Detect which cell encompasses the target text, then output its (x, y) center coordinate. 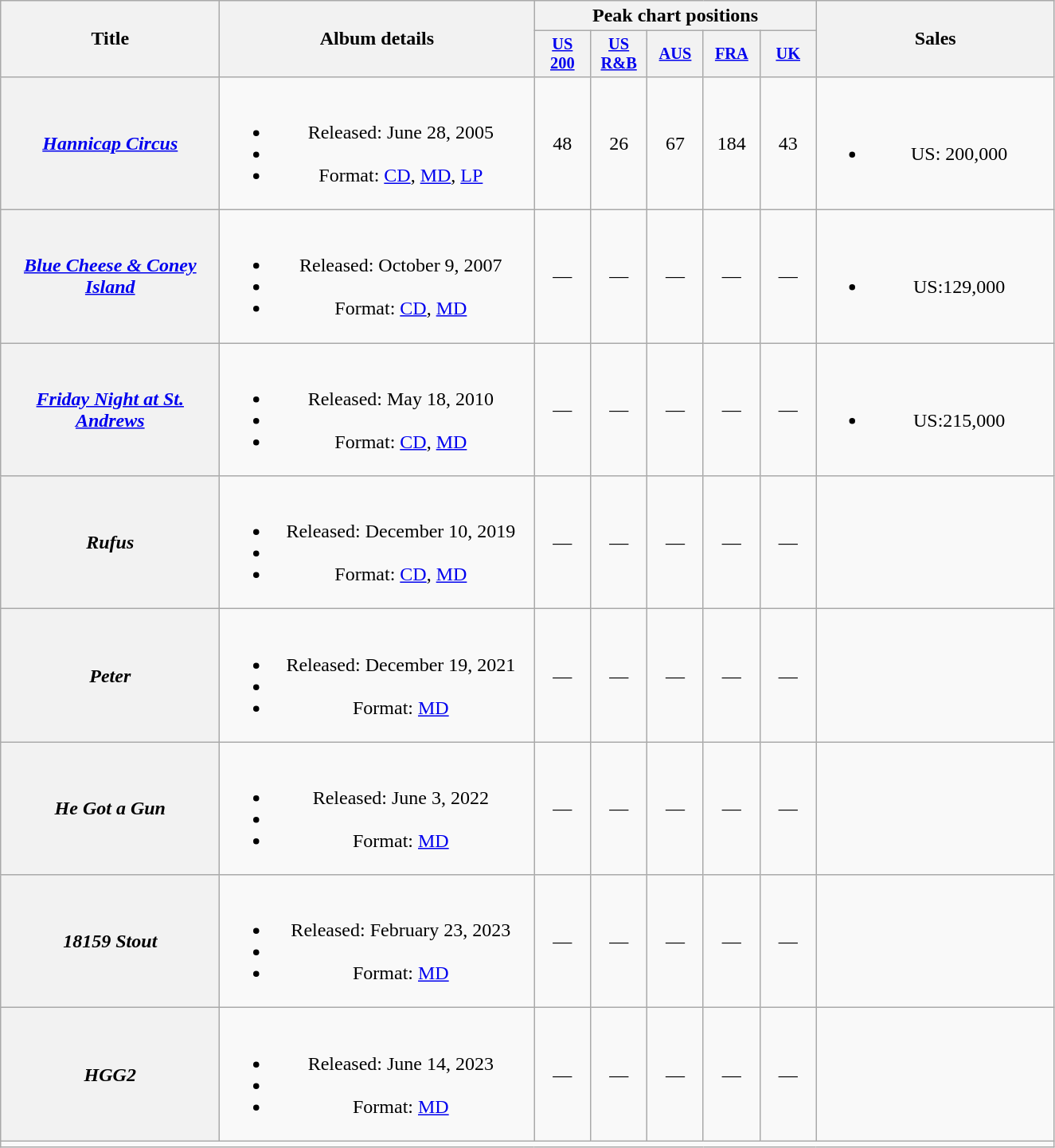
US:129,000 (935, 277)
Released: June 28, 2005Format: CD, MD, LP (377, 143)
US:215,000 (935, 409)
184 (731, 143)
US 200 (562, 54)
Released: May 18, 2010Format: CD, MD (377, 409)
67 (675, 143)
Blue Cheese & Coney Island (110, 277)
Friday Night at St. Andrews (110, 409)
Peak chart positions (675, 16)
Hannicap Circus (110, 143)
Released: June 3, 2022Format: MD (377, 809)
Rufus (110, 543)
AUS (675, 54)
US: 200,000 (935, 143)
43 (788, 143)
US R&B (619, 54)
Title (110, 39)
18159 Stout (110, 941)
26 (619, 143)
UK (788, 54)
Released: December 19, 2021Format: MD (377, 675)
Album details (377, 39)
He Got a Gun (110, 809)
Released: October 9, 2007Format: CD, MD (377, 277)
HGG2 (110, 1075)
Sales (935, 39)
48 (562, 143)
FRA (731, 54)
Released: December 10, 2019Format: CD, MD (377, 543)
Released: June 14, 2023Format: MD (377, 1075)
Released: February 23, 2023Format: MD (377, 941)
Peter (110, 675)
